Provide the (X, Y) coordinate of the cell's center where the given text is located.  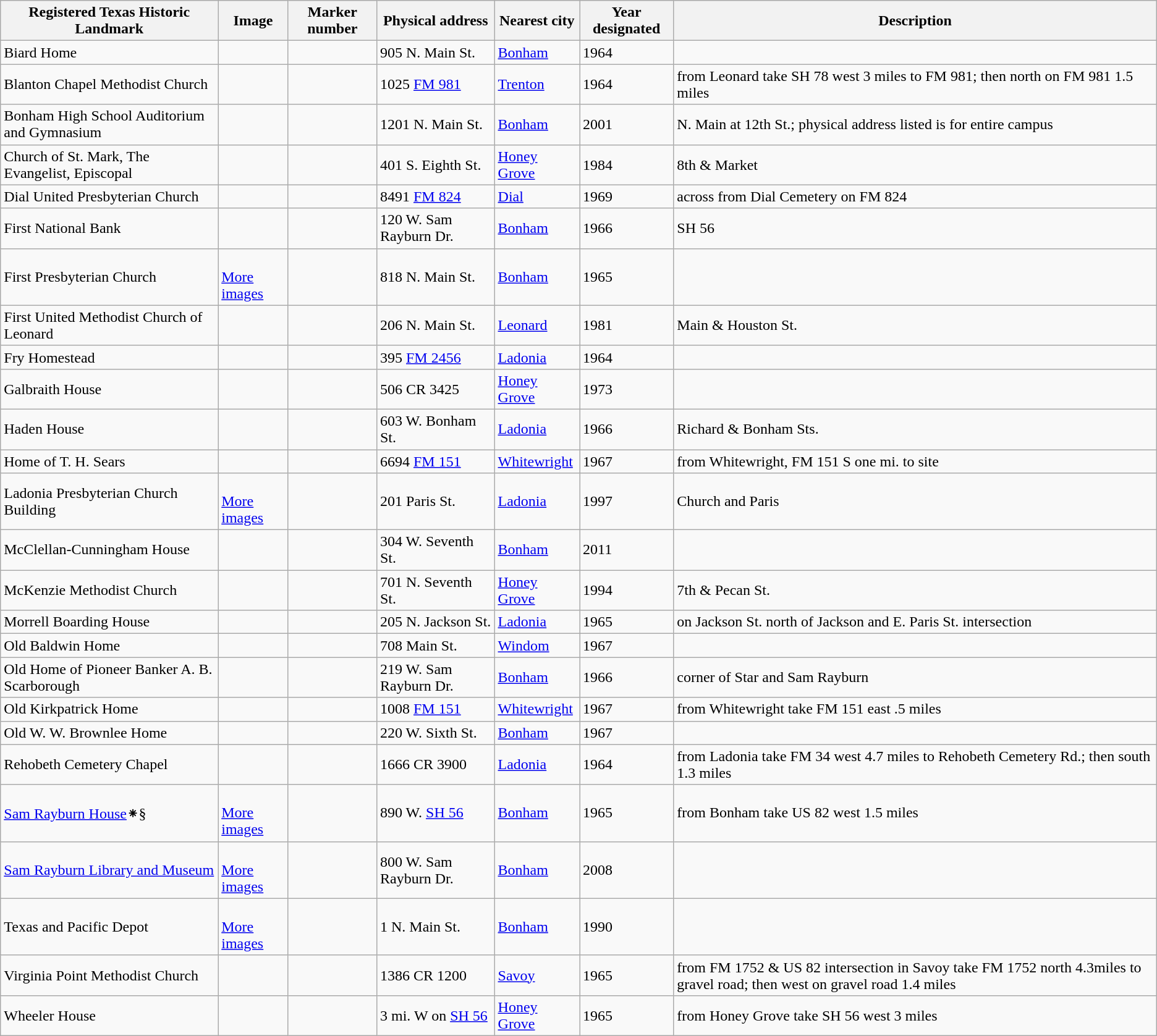
6694 FM 151 (435, 461)
Bonham High School Auditorium and Gymnasium (109, 125)
on Jackson St. north of Jackson and E. Paris St. intersection (915, 622)
Texas and Pacific Depot (109, 927)
Leonard (537, 325)
Biard Home (109, 53)
401 S. Eighth St. (435, 164)
First National Bank (109, 229)
Fry Homestead (109, 357)
Galbraith House (109, 389)
from Leonard take SH 78 west 3 miles to FM 981; then north on FM 981 1.5 miles (915, 84)
1008 FM 151 (435, 709)
Dial United Presbyterian Church (109, 196)
205 N. Jackson St. (435, 622)
Home of T. H. Sears (109, 461)
First Presbyterian Church (109, 277)
Haden House (109, 429)
206 N. Main St. (435, 325)
1025 FM 981 (435, 84)
from FM 1752 & US 82 intersection in Savoy take FM 1752 north 4.3miles to gravel road; then west on gravel road 1.4 miles (915, 975)
Richard & Bonham Sts. (915, 429)
from Bonham take US 82 west 1.5 miles (915, 813)
Savoy (537, 975)
201 Paris St. (435, 502)
1201 N. Main St. (435, 125)
2001 (627, 125)
N. Main at 12th St.; physical address listed is for entire campus (915, 125)
Dial (537, 196)
Sam Rayburn House⁕§ (109, 813)
818 N. Main St. (435, 277)
8th & Market (915, 164)
2011 (627, 550)
220 W. Sixth St. (435, 733)
SH 56 (915, 229)
3 mi. W on SH 56 (435, 1016)
from Ladonia take FM 34 west 4.7 miles to Rehobeth Cemetery Rd.; then south 1.3 miles (915, 765)
Rehobeth Cemetery Chapel (109, 765)
2008 (627, 870)
1969 (627, 196)
1994 (627, 591)
304 W. Seventh St. (435, 550)
Old W. W. Brownlee Home (109, 733)
603 W. Bonham St. (435, 429)
890 W. SH 56 (435, 813)
701 N. Seventh St. (435, 591)
219 W. Sam Rayburn Dr. (435, 677)
Morrell Boarding House (109, 622)
8491 FM 824 (435, 196)
Ladonia Presbyterian Church Building (109, 502)
from Whitewright, FM 151 S one mi. to site (915, 461)
Registered Texas Historic Landmark (109, 21)
Year designated (627, 21)
800 W. Sam Rayburn Dr. (435, 870)
Windom (537, 646)
120 W. Sam Rayburn Dr. (435, 229)
1386 CR 1200 (435, 975)
Description (915, 21)
from Honey Grove take SH 56 west 3 miles (915, 1016)
First United Methodist Church of Leonard (109, 325)
Physical address (435, 21)
1666 CR 3900 (435, 765)
from Whitewright take FM 151 east .5 miles (915, 709)
Image (253, 21)
Trenton (537, 84)
Church and Paris (915, 502)
905 N. Main St. (435, 53)
Old Baldwin Home (109, 646)
7th & Pecan St. (915, 591)
1981 (627, 325)
1984 (627, 164)
1 N. Main St. (435, 927)
Old Home of Pioneer Banker A. B. Scarborough (109, 677)
Blanton Chapel Methodist Church (109, 84)
Wheeler House (109, 1016)
Old Kirkpatrick Home (109, 709)
Church of St. Mark, The Evangelist, Episcopal (109, 164)
395 FM 2456 (435, 357)
1973 (627, 389)
corner of Star and Sam Rayburn (915, 677)
Sam Rayburn Library and Museum (109, 870)
708 Main St. (435, 646)
Nearest city (537, 21)
1997 (627, 502)
across from Dial Cemetery on FM 824 (915, 196)
Main & Houston St. (915, 325)
Virginia Point Methodist Church (109, 975)
1990 (627, 927)
Marker number (333, 21)
McKenzie Methodist Church (109, 591)
506 CR 3425 (435, 389)
McClellan-Cunningham House (109, 550)
